From the cell containing the given text, extract its center point as (X, Y) coordinate. 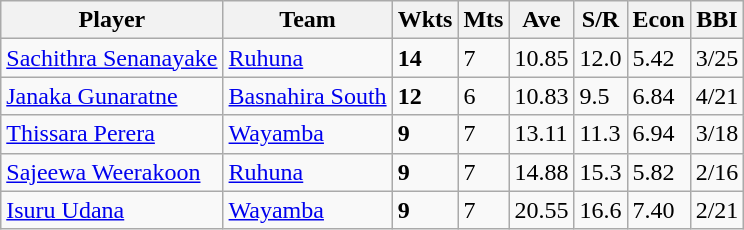
12 (425, 96)
3/25 (717, 58)
Mts (484, 20)
9.5 (600, 96)
Wkts (425, 20)
Janaka Gunaratne (112, 96)
16.6 (600, 210)
Team (308, 20)
6.84 (658, 96)
Sachithra Senanayake (112, 58)
6.94 (658, 134)
5.42 (658, 58)
6 (484, 96)
2/21 (717, 210)
Econ (658, 20)
2/16 (717, 172)
13.11 (542, 134)
20.55 (542, 210)
Ave (542, 20)
Sajeewa Weerakoon (112, 172)
15.3 (600, 172)
Thissara Perera (112, 134)
5.82 (658, 172)
10.85 (542, 58)
14 (425, 58)
12.0 (600, 58)
11.3 (600, 134)
10.83 (542, 96)
3/18 (717, 134)
Player (112, 20)
14.88 (542, 172)
Isuru Udana (112, 210)
7.40 (658, 210)
BBI (717, 20)
4/21 (717, 96)
S/R (600, 20)
Basnahira South (308, 96)
